Provide the (x, y) coordinate of the cell's center where the given text is located.  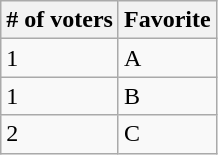
C (167, 134)
2 (60, 134)
Favorite (167, 20)
A (167, 58)
# of voters (60, 20)
B (167, 96)
